Detect which cell encompasses the target text, then output its [X, Y] center coordinate. 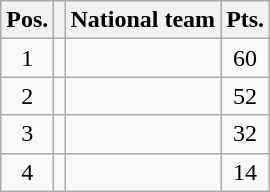
Pos. [28, 20]
60 [246, 58]
National team [143, 20]
Pts. [246, 20]
3 [28, 134]
52 [246, 96]
4 [28, 172]
2 [28, 96]
1 [28, 58]
14 [246, 172]
32 [246, 134]
